Capture the cell that displays the provided text and extract its [X, Y] central coordinate. 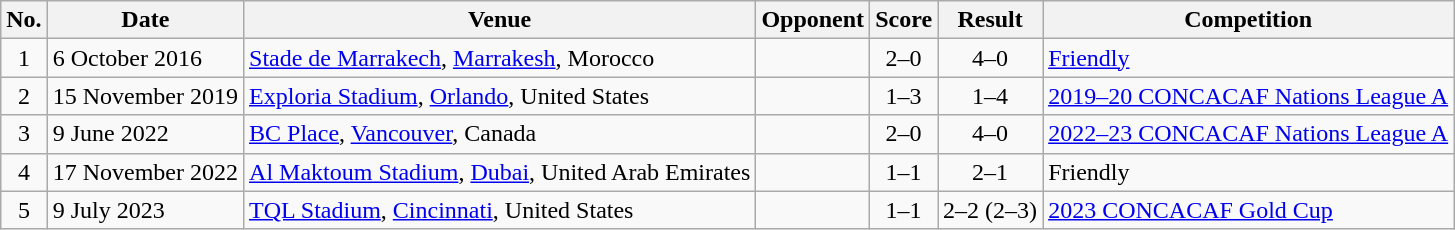
Al Maktoum Stadium, Dubai, United Arab Emirates [500, 172]
Exploria Stadium, Orlando, United States [500, 96]
6 October 2016 [145, 58]
9 June 2022 [145, 134]
Stade de Marrakech, Marrakesh, Morocco [500, 58]
4 [24, 172]
2023 CONCACAF Gold Cup [1248, 210]
Date [145, 20]
2–2 (2–3) [990, 210]
1–3 [904, 96]
1 [24, 58]
9 July 2023 [145, 210]
3 [24, 134]
1–4 [990, 96]
2022–23 CONCACAF Nations League A [1248, 134]
Score [904, 20]
TQL Stadium, Cincinnati, United States [500, 210]
2019–20 CONCACAF Nations League A [1248, 96]
BC Place, Vancouver, Canada [500, 134]
Competition [1248, 20]
5 [24, 210]
No. [24, 20]
Venue [500, 20]
2 [24, 96]
17 November 2022 [145, 172]
15 November 2019 [145, 96]
2–1 [990, 172]
Result [990, 20]
Opponent [813, 20]
